Identify which cell holds the provided text, then report its (x, y) central coordinate. 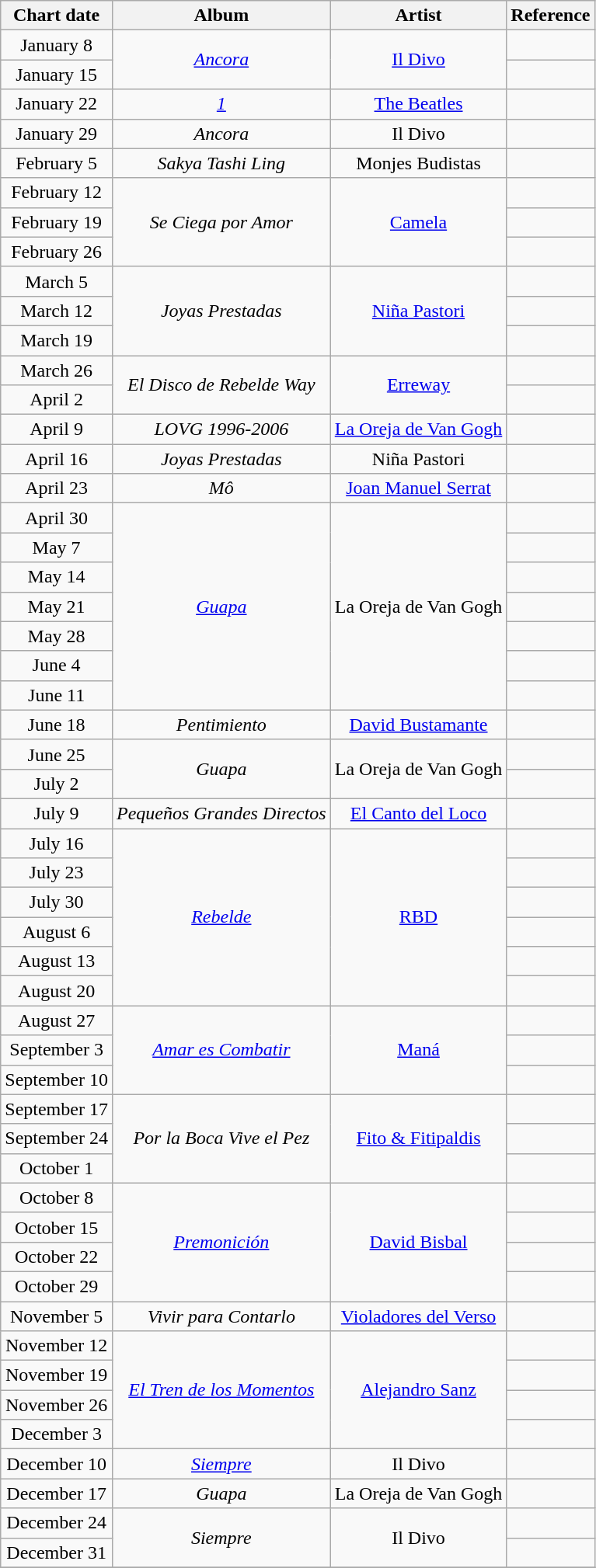
August 6 (57, 932)
Camela (418, 222)
David Bustamante (418, 725)
November 26 (57, 1405)
May 14 (57, 577)
January 22 (57, 104)
Premonición (221, 1242)
David Bisbal (418, 1242)
RBD (418, 916)
October 8 (57, 1198)
September 17 (57, 1109)
December 24 (57, 1523)
May 28 (57, 636)
Mô (221, 488)
August 20 (57, 991)
March 12 (57, 311)
June 25 (57, 754)
Erreway (418, 385)
January 29 (57, 134)
November 12 (57, 1346)
April 9 (57, 429)
June 11 (57, 695)
June 18 (57, 725)
Se Ciega por Amor (221, 222)
March 5 (57, 281)
El Canto del Loco (418, 813)
Alejandro Sanz (418, 1390)
December 3 (57, 1434)
April 2 (57, 400)
September 10 (57, 1080)
Violadores del Verso (418, 1316)
December 10 (57, 1464)
June 4 (57, 666)
April 23 (57, 488)
October 15 (57, 1227)
April 16 (57, 459)
Rebelde (221, 916)
May 7 (57, 548)
September 3 (57, 1050)
Maná (418, 1050)
December 17 (57, 1493)
The Beatles (418, 104)
Reference (550, 16)
Sakya Tashi Ling (221, 163)
Chart date (57, 16)
February 19 (57, 222)
1 (221, 104)
October 29 (57, 1286)
Joan Manuel Serrat (418, 488)
Album (221, 16)
December 31 (57, 1552)
November 5 (57, 1316)
El Disco de Rebelde Way (221, 385)
September 24 (57, 1139)
October 22 (57, 1257)
January 8 (57, 45)
Fito & Fitipaldis (418, 1139)
July 30 (57, 902)
February 12 (57, 193)
July 23 (57, 873)
October 1 (57, 1168)
Por la Boca Vive el Pez (221, 1139)
February 5 (57, 163)
February 26 (57, 252)
May 21 (57, 607)
Artist (418, 16)
August 27 (57, 1020)
April 30 (57, 518)
Amar es Combatir (221, 1050)
January 15 (57, 75)
July 16 (57, 843)
March 26 (57, 370)
July 2 (57, 784)
July 9 (57, 813)
Pequeños Grandes Directos (221, 813)
Vivir para Contarlo (221, 1316)
LOVG 1996-2006 (221, 429)
Monjes Budistas (418, 163)
August 13 (57, 961)
Pentimiento (221, 725)
El Tren de los Momentos (221, 1390)
March 19 (57, 340)
November 19 (57, 1375)
